Extract the [x, y] coordinate from the center of the cell holding the provided text.  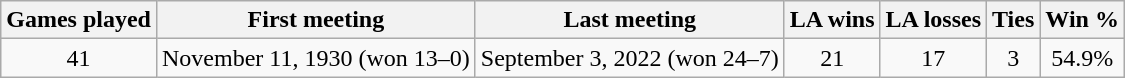
LA wins [832, 20]
21 [832, 58]
Last meeting [630, 20]
First meeting [316, 20]
Games played [79, 20]
September 3, 2022 (won 24–7) [630, 58]
LA losses [933, 20]
Ties [1014, 20]
3 [1014, 58]
Win % [1082, 20]
17 [933, 58]
41 [79, 58]
November 11, 1930 (won 13–0) [316, 58]
54.9% [1082, 58]
